Provide the (x, y) coordinate of the cell's center where the given text is located.  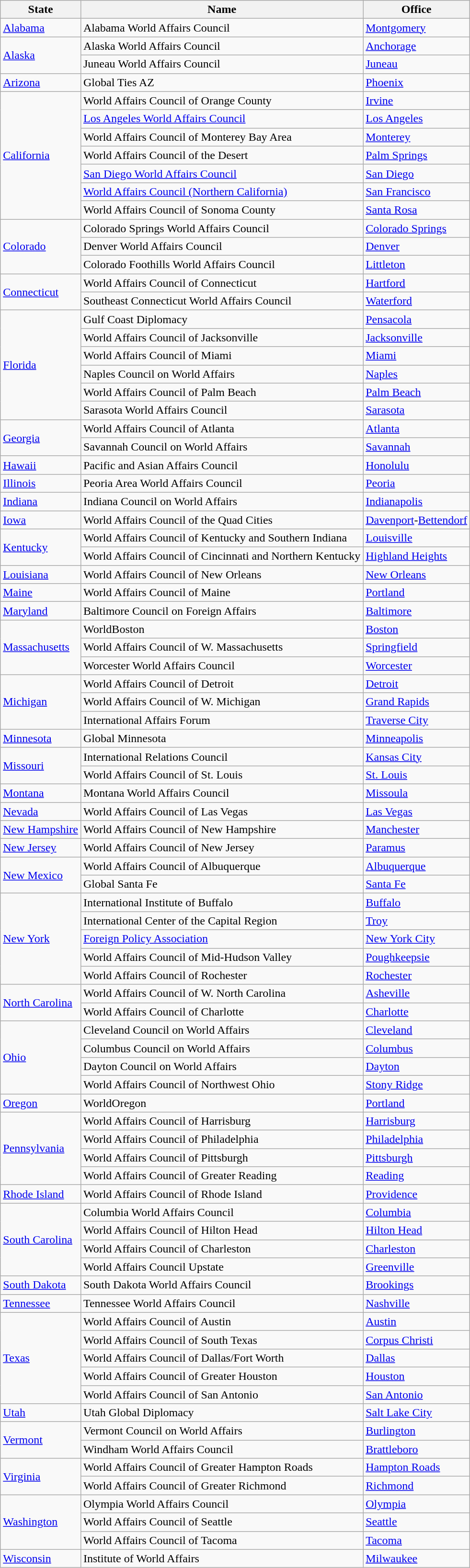
Seattle (417, 1522)
Asheville (417, 993)
Texas (41, 1358)
International Affairs Forum (221, 720)
Iowa (41, 519)
Tacoma (417, 1540)
Connecticut (41, 292)
World Affairs Council of W. Massachusetts (221, 647)
Oregon (41, 1103)
Olympia World Affairs Council (221, 1504)
Dallas (417, 1358)
World Affairs Council of Pittsburgh (221, 1158)
World Affairs Council of Rhode Island (221, 1194)
Peoria Area World Affairs Council (221, 483)
Paramus (417, 848)
Peoria (417, 483)
Hilton Head (417, 1230)
Juneau (417, 64)
Georgia (41, 438)
St. Louis (417, 775)
World Affairs Council of Orange County (221, 101)
World Affairs Council of Connecticut (221, 283)
Los Angeles World Affairs Council (221, 119)
World Affairs Council of Dallas/Fort Worth (221, 1358)
Dayton (417, 1066)
Buffalo (417, 902)
San Diego World Affairs Council (221, 173)
World Affairs Council of St. Louis (221, 775)
World Affairs Council of Northwest Ohio (221, 1084)
Tennessee (41, 1303)
World Affairs Council of Hilton Head (221, 1230)
World Affairs Council of Greater Hampton Roads (221, 1467)
Gulf Coast Diplomacy (221, 319)
Nevada (41, 812)
Santa Rosa (417, 210)
Charlotte (417, 1012)
Hartford (417, 283)
Juneau World Affairs Council (221, 64)
Wisconsin (41, 1558)
New York (41, 939)
Windham World Affairs Council (221, 1449)
State (41, 10)
Colorado Springs World Affairs Council (221, 228)
Illinois (41, 483)
World Affairs Council of Greater Houston (221, 1376)
Milwaukee (417, 1558)
World Affairs Council of Mid-Hudson Valley (221, 957)
Kansas City (417, 756)
World Affairs Council of Greater Richmond (221, 1486)
New Orleans (417, 575)
Nashville (417, 1303)
Los Angeles (417, 119)
Worcester (417, 666)
Manchester (417, 830)
World Affairs Council of Atlanta (221, 429)
Phoenix (417, 82)
South Dakota World Affairs Council (221, 1285)
World Affairs Council of Palm Beach (221, 392)
World Affairs Council of Cincinnati and Northern Kentucky (221, 556)
Global Santa Fe (221, 884)
Global Minnesota (221, 738)
Columbia World Affairs Council (221, 1212)
Troy (417, 921)
Worcester World Affairs Council (221, 666)
Harrisburg (417, 1121)
Tennessee World Affairs Council (221, 1303)
Vermont (41, 1440)
Office (417, 10)
Virginia (41, 1477)
Minnesota (41, 738)
Rochester (417, 975)
Denver World Affairs Council (221, 247)
Massachusetts (41, 647)
Alabama World Affairs Council (221, 28)
Palm Beach (417, 392)
Monterey (417, 137)
Greenville (417, 1267)
Detroit (417, 684)
Savannah Council on World Affairs (221, 447)
World Affairs Council of New Jersey (221, 848)
Rhode Island (41, 1194)
Burlington (417, 1431)
Waterford (417, 301)
New Mexico (41, 875)
Arizona (41, 82)
World Affairs Council of New Hampshire (221, 830)
Santa Fe (417, 884)
Philadelphia (417, 1139)
World Affairs Council of Greater Reading (221, 1176)
Columbus (417, 1048)
Traverse City (417, 720)
World Affairs Council Upstate (221, 1267)
South Carolina (41, 1240)
World Affairs Council of the Desert (221, 155)
Montgomery (417, 28)
World Affairs Council of Charlotte (221, 1012)
World Affairs Council of Monterey Bay Area (221, 137)
Indiana Council on World Affairs (221, 501)
World Affairs Council of South Texas (221, 1340)
Anchorage (417, 46)
World Affairs Council of Philadelphia (221, 1139)
North Carolina (41, 1003)
Baltimore (417, 611)
International Center of the Capital Region (221, 921)
Michigan (41, 702)
World Affairs Council of New Orleans (221, 575)
Cleveland (417, 1030)
Pacific and Asian Affairs Council (221, 465)
Boston (417, 629)
Reading (417, 1176)
World Affairs Council of Seattle (221, 1522)
San Francisco (417, 192)
Institute of World Affairs (221, 1558)
Brookings (417, 1285)
Sarasota (417, 410)
California (41, 155)
Alaska (41, 55)
Davenport-Bettendorf (417, 519)
Utah Global Diplomacy (221, 1413)
Grand Rapids (417, 702)
World Affairs Council of Sonoma County (221, 210)
Maine (41, 593)
Hampton Roads (417, 1467)
New Hampshire (41, 830)
Maryland (41, 611)
Salt Lake City (417, 1413)
Littleton (417, 265)
Global Ties AZ (221, 82)
Alaska World Affairs Council (221, 46)
World Affairs Council of Kentucky and Southern Indiana (221, 538)
World Affairs Council of Jacksonville (221, 338)
Albuquerque (417, 866)
South Dakota (41, 1285)
Highland Heights (417, 556)
Baltimore Council on Foreign Affairs (221, 611)
World Affairs Council (Northern California) (221, 192)
World Affairs Council of San Antonio (221, 1395)
Utah (41, 1413)
Missoula (417, 793)
World Affairs Council of Harrisburg (221, 1121)
Atlanta (417, 429)
Dayton Council on World Affairs (221, 1066)
World Affairs Council of W. Michigan (221, 702)
Savannah (417, 447)
Denver (417, 247)
Southeast Connecticut World Affairs Council (221, 301)
Pennsylvania (41, 1149)
Naples Council on World Affairs (221, 374)
Colorado Springs (417, 228)
Alabama (41, 28)
Springfield (417, 647)
New York City (417, 939)
Pittsburgh (417, 1158)
Columbia (417, 1212)
Charleston (417, 1249)
Vermont Council on World Affairs (221, 1431)
Hawaii (41, 465)
Austin (417, 1321)
International Institute of Buffalo (221, 902)
Irvine (417, 101)
Indiana (41, 501)
Pensacola (417, 319)
Foreign Policy Association (221, 939)
Palm Springs (417, 155)
San Diego (417, 173)
Ohio (41, 1057)
WorldBoston (221, 629)
Minneapolis (417, 738)
Cleveland Council on World Affairs (221, 1030)
World Affairs Council of Detroit (221, 684)
Poughkeepsie (417, 957)
Naples (417, 374)
Corpus Christi (417, 1340)
World Affairs Council of Austin (221, 1321)
Louisiana (41, 575)
New Jersey (41, 848)
World Affairs Council of Rochester (221, 975)
Missouri (41, 766)
Houston (417, 1376)
Miami (417, 356)
World Affairs Council of Maine (221, 593)
Washington (41, 1522)
Richmond (417, 1486)
Las Vegas (417, 812)
Kentucky (41, 547)
Colorado Foothills World Affairs Council (221, 265)
World Affairs Council of Miami (221, 356)
Colorado (41, 247)
Name (221, 10)
Montana (41, 793)
Montana World Affairs Council (221, 793)
Jacksonville (417, 338)
Florida (41, 365)
Stony Ridge (417, 1084)
Providence (417, 1194)
Louisville (417, 538)
World Affairs Council of W. North Carolina (221, 993)
World Affairs Council of the Quad Cities (221, 519)
Honolulu (417, 465)
Sarasota World Affairs Council (221, 410)
World Affairs Council of Albuquerque (221, 866)
WorldOregon (221, 1103)
World Affairs Council of Tacoma (221, 1540)
San Antonio (417, 1395)
International Relations Council (221, 756)
World Affairs Council of Charleston (221, 1249)
Brattleboro (417, 1449)
Indianapolis (417, 501)
Columbus Council on World Affairs (221, 1048)
World Affairs Council of Las Vegas (221, 812)
Olympia (417, 1504)
